Return the (X, Y) coordinate for the center point of the cell that contains the specified text.  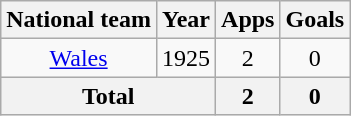
Goals (315, 20)
1925 (186, 58)
Apps (248, 20)
Year (186, 20)
Wales (79, 58)
Total (108, 96)
National team (79, 20)
